Detect which cell encompasses the target text, then output its (X, Y) center coordinate. 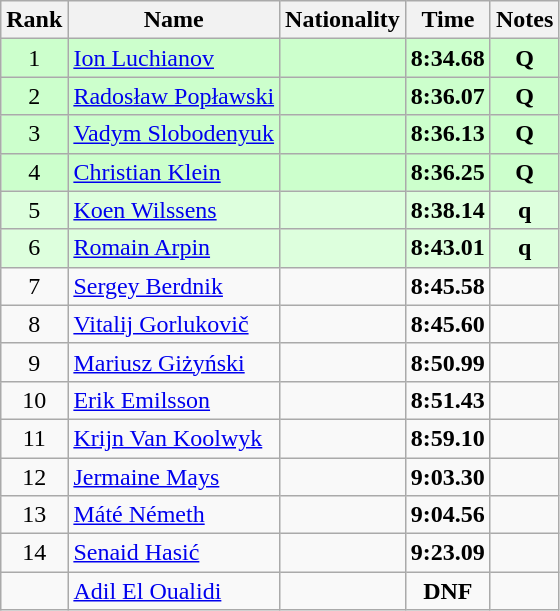
Rank (34, 20)
Sergey Berdnik (174, 286)
Nationality (343, 20)
Adil El Oualidi (174, 591)
Jermaine Mays (174, 477)
Christian Klein (174, 172)
Erik Emilsson (174, 400)
9:23.09 (448, 553)
Romain Arpin (174, 248)
Mariusz Giżyński (174, 362)
Krijn Van Koolwyk (174, 438)
3 (34, 134)
8:59.10 (448, 438)
Time (448, 20)
DNF (448, 591)
Máté Németh (174, 515)
1 (34, 58)
Vitalij Gorlukovič (174, 324)
8:34.68 (448, 58)
9 (34, 362)
8:38.14 (448, 210)
8:45.60 (448, 324)
Vadym Slobodenyuk (174, 134)
Radosław Popławski (174, 96)
2 (34, 96)
Name (174, 20)
8:36.25 (448, 172)
5 (34, 210)
9:04.56 (448, 515)
Notes (524, 20)
12 (34, 477)
8:50.99 (448, 362)
10 (34, 400)
8:51.43 (448, 400)
11 (34, 438)
Senaid Hasić (174, 553)
Ion Luchianov (174, 58)
8:45.58 (448, 286)
8:36.13 (448, 134)
6 (34, 248)
7 (34, 286)
8:43.01 (448, 248)
4 (34, 172)
Koen Wilssens (174, 210)
9:03.30 (448, 477)
8:36.07 (448, 96)
8 (34, 324)
14 (34, 553)
13 (34, 515)
